Return the [X, Y] coordinate for the center point of the cell that contains the specified text.  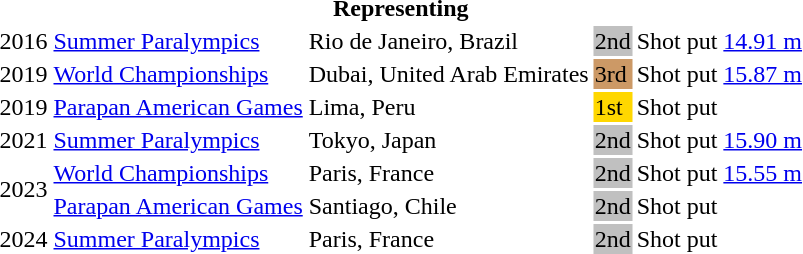
Santiago, Chile [448, 206]
Tokyo, Japan [448, 140]
Rio de Janeiro, Brazil [448, 41]
Lima, Peru [448, 107]
Dubai, United Arab Emirates [448, 74]
1st [612, 107]
3rd [612, 74]
